Capture the cell that displays the provided text and extract its (x, y) central coordinate. 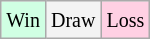
Win (24, 20)
Loss (126, 20)
Draw (72, 20)
